Detect which cell encompasses the target text, then output its [X, Y] center coordinate. 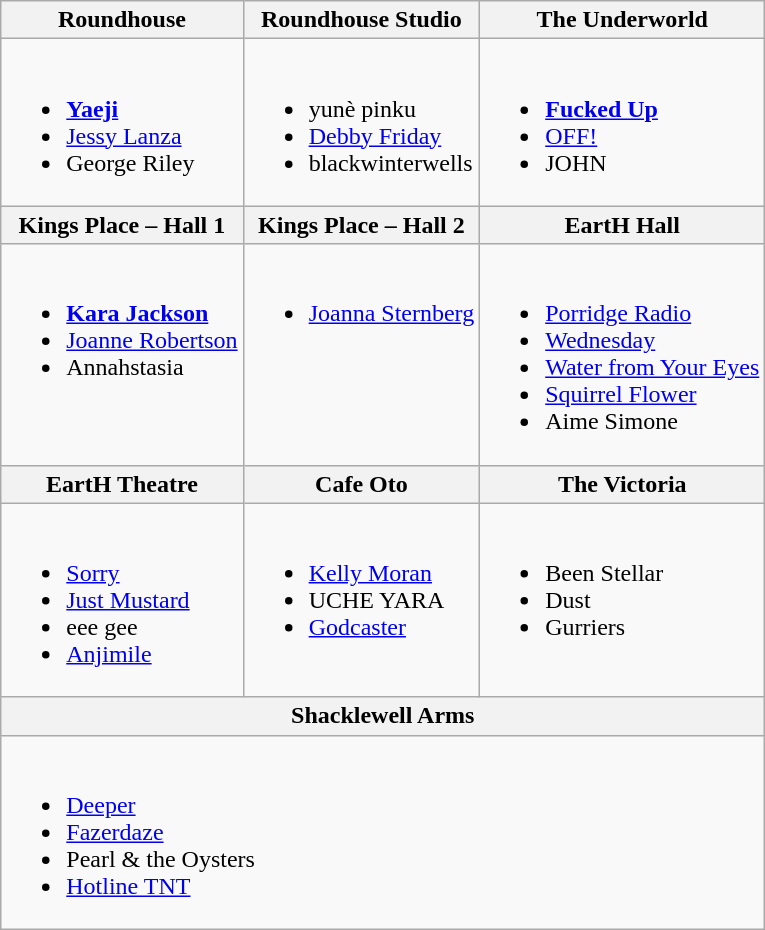
Joanna Sternberg [362, 354]
Been StellarDustGurriers [622, 600]
Fucked UpOFF!JOHN [622, 122]
YaejiJessy LanzaGeorge Riley [122, 122]
Kings Place – Hall 2 [362, 225]
Sorry Just Mustardeee geeAnjimile [122, 600]
Kelly MoranUCHE YARAGodcaster [362, 600]
Kara JacksonJoanne RobertsonAnnahstasia [122, 354]
Roundhouse Studio [362, 20]
EartH Hall [622, 225]
The Underworld [622, 20]
The Victoria [622, 484]
Kings Place – Hall 1 [122, 225]
yunè pinkuDebby Fridayblackwinterwells [362, 122]
Roundhouse [122, 20]
Cafe Oto [362, 484]
Porridge RadioWednesdayWater from Your EyesSquirrel FlowerAime Simone [622, 354]
Shacklewell Arms [383, 716]
EartH Theatre [122, 484]
DeeperFazerdazePearl & the OystersHotline TNT [383, 832]
